For the text-containing cell, return its midpoint in [x, y] coordinate format. 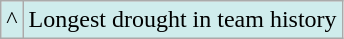
^ [12, 20]
Longest drought in team history [182, 20]
